Find where the given text appears and provide that cell's center as (x, y) coordinate. 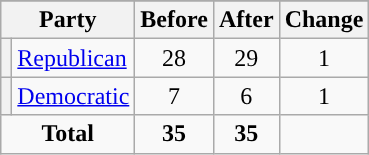
6 (246, 96)
Democratic (74, 96)
28 (174, 58)
Total (68, 134)
7 (174, 96)
Before (174, 20)
Party (68, 20)
After (246, 20)
29 (246, 58)
Change (324, 20)
Republican (74, 58)
